Detect which cell encompasses the target text, then output its [X, Y] center coordinate. 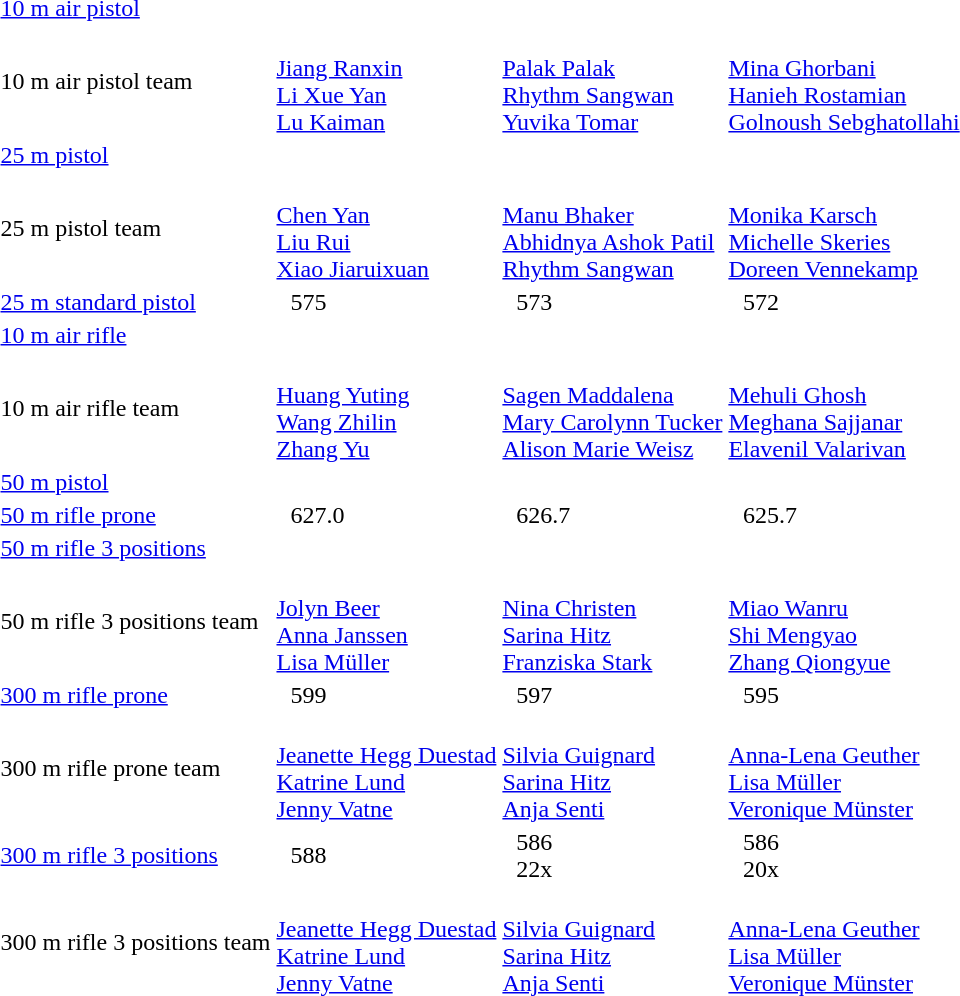
627.0 [394, 515]
575 [394, 302]
58622x [620, 856]
Palak PalakRhythm SangwanYuvika Tomar [612, 82]
Chen YanLiu RuiXiao Jiaruixuan [386, 228]
599 [394, 695]
597 [620, 695]
588 [394, 856]
Sagen MaddalenaMary Carolynn TuckerAlison Marie Weisz [612, 408]
Jolyn BeerAnna JanssenLisa Müller [386, 622]
Huang YutingWang ZhilinZhang Yu [386, 408]
Jeanette Hegg DuestadKatrine LundJenny Vatne [386, 768]
Manu BhakerAbhidnya Ashok PatilRhythm Sangwan [612, 228]
Nina ChristenSarina HitzFranziska Stark [612, 622]
573 [620, 302]
626.7 [620, 515]
Silvia GuignardSarina HitzAnja Senti [612, 768]
Jiang RanxinLi Xue YanLu Kaiman [386, 82]
